Find where the given text appears and provide that cell's center as (X, Y) coordinate. 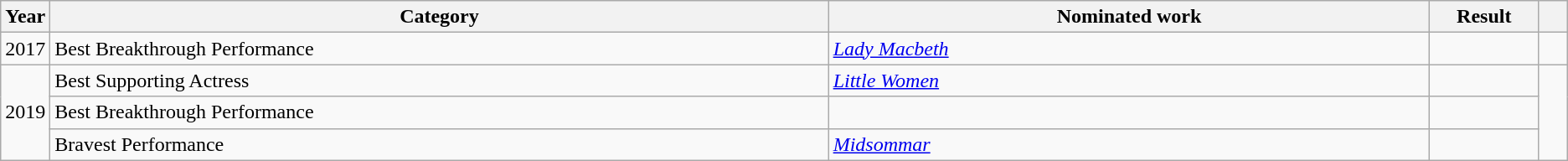
Best Supporting Actress (439, 80)
Nominated work (1129, 17)
Category (439, 17)
Bravest Performance (439, 144)
Result (1484, 17)
2017 (25, 49)
Lady Macbeth (1129, 49)
Midsommar (1129, 144)
Year (25, 17)
Little Women (1129, 80)
2019 (25, 112)
